Determine the [x, y] coordinate at the center of the cell enclosing the given text.  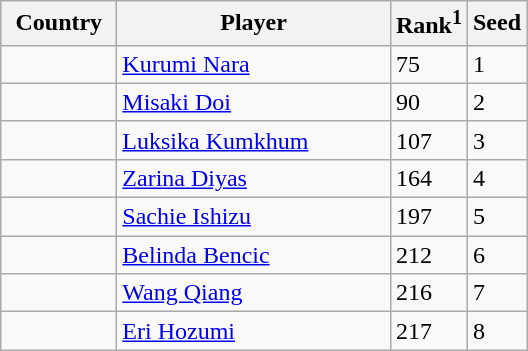
Player [254, 24]
216 [428, 293]
90 [428, 102]
107 [428, 140]
Misaki Doi [254, 102]
Belinda Bencic [254, 255]
1 [496, 64]
Rank1 [428, 24]
164 [428, 178]
4 [496, 178]
197 [428, 217]
Eri Hozumi [254, 331]
5 [496, 217]
8 [496, 331]
212 [428, 255]
Luksika Kumkhum [254, 140]
75 [428, 64]
6 [496, 255]
Sachie Ishizu [254, 217]
Seed [496, 24]
Wang Qiang [254, 293]
Kurumi Nara [254, 64]
3 [496, 140]
Zarina Diyas [254, 178]
217 [428, 331]
2 [496, 102]
Country [59, 24]
7 [496, 293]
